Determine the (x, y) coordinate at the center of the cell enclosing the given text.  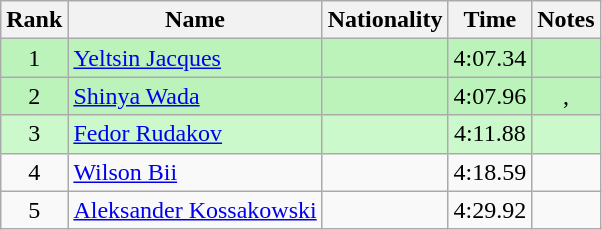
Yeltsin Jacques (195, 58)
2 (34, 96)
Notes (566, 20)
Shinya Wada (195, 96)
4:11.88 (490, 134)
Nationality (385, 20)
Wilson Bii (195, 172)
4:29.92 (490, 210)
Time (490, 20)
, (566, 96)
1 (34, 58)
4:07.34 (490, 58)
4:18.59 (490, 172)
Name (195, 20)
Fedor Rudakov (195, 134)
3 (34, 134)
5 (34, 210)
4:07.96 (490, 96)
Rank (34, 20)
4 (34, 172)
Aleksander Kossakowski (195, 210)
